Capture the cell that displays the provided text and extract its [x, y] central coordinate. 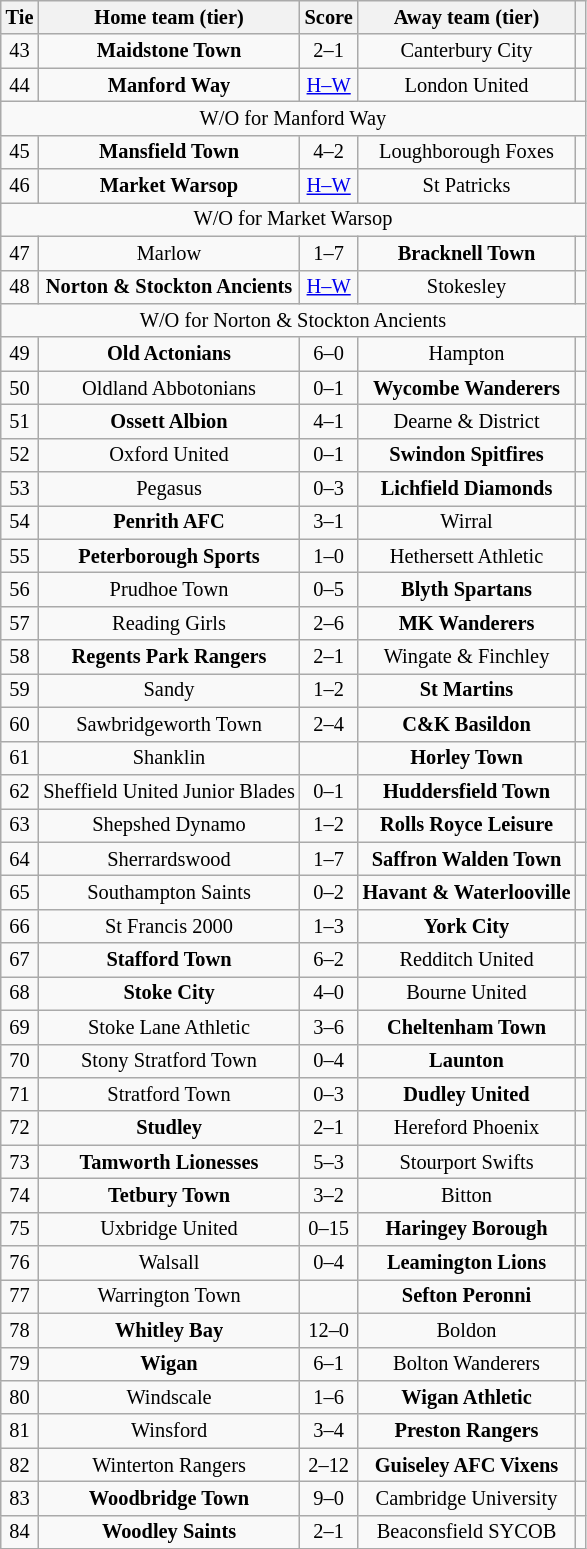
1–6 [329, 1397]
50 [20, 388]
83 [20, 1498]
Wigan [168, 1364]
55 [20, 556]
81 [20, 1431]
Home team (tier) [168, 17]
Swindon Spitfires [467, 455]
4–2 [329, 152]
St Francis 2000 [168, 926]
Prudhoe Town [168, 589]
61 [20, 758]
63 [20, 825]
77 [20, 1296]
4–1 [329, 421]
Norton & Stockton Ancients [168, 287]
6–2 [329, 960]
W/O for Manford Way [293, 118]
1–3 [329, 926]
MK Wanderers [467, 623]
Leamington Lions [467, 1263]
2–12 [329, 1465]
Winterton Rangers [168, 1465]
1–0 [329, 556]
St Martins [467, 690]
Oldland Abbotonians [168, 388]
Stratford Town [168, 1094]
Saffron Walden Town [467, 859]
Winsford [168, 1431]
48 [20, 287]
64 [20, 859]
54 [20, 522]
75 [20, 1229]
Warrington Town [168, 1296]
47 [20, 253]
Uxbridge United [168, 1229]
London United [467, 85]
Sawbridgeworth Town [168, 724]
3–4 [329, 1431]
0–5 [329, 589]
44 [20, 85]
Cheltenham Town [467, 1027]
Manford Way [168, 85]
72 [20, 1128]
Horley Town [467, 758]
Huddersfield Town [467, 791]
Lichfield Diamonds [467, 489]
Away team (tier) [467, 17]
Woodley Saints [168, 1532]
76 [20, 1263]
Stoke City [168, 993]
W/O for Market Warsop [293, 219]
Bitton [467, 1195]
2–4 [329, 724]
71 [20, 1094]
60 [20, 724]
70 [20, 1061]
Blyth Spartans [467, 589]
66 [20, 926]
3–6 [329, 1027]
Hereford Phoenix [467, 1128]
Sefton Peronni [467, 1296]
78 [20, 1330]
67 [20, 960]
43 [20, 51]
Stoke Lane Athletic [168, 1027]
Preston Rangers [467, 1431]
Market Warsop [168, 186]
Sandy [168, 690]
49 [20, 354]
4–0 [329, 993]
57 [20, 623]
73 [20, 1162]
Wycombe Wanderers [467, 388]
Shanklin [168, 758]
Stokesley [467, 287]
Guiseley AFC Vixens [467, 1465]
Regents Park Rangers [168, 657]
3–2 [329, 1195]
Beaconsfield SYCOB [467, 1532]
56 [20, 589]
Stony Stratford Town [168, 1061]
Wingate & Finchley [467, 657]
Havant & Waterlooville [467, 892]
Studley [168, 1128]
Southampton Saints [168, 892]
C&K Basildon [467, 724]
Score [329, 17]
68 [20, 993]
Wigan Athletic [467, 1397]
Loughborough Foxes [467, 152]
Maidstone Town [168, 51]
Reading Girls [168, 623]
Walsall [168, 1263]
Shepshed Dynamo [168, 825]
51 [20, 421]
65 [20, 892]
Sheffield United Junior Blades [168, 791]
Marlow [168, 253]
Sherrardswood [168, 859]
6–0 [329, 354]
74 [20, 1195]
Bolton Wanderers [467, 1364]
Dudley United [467, 1094]
Launton [467, 1061]
Peterborough Sports [168, 556]
Cambridge University [467, 1498]
9–0 [329, 1498]
62 [20, 791]
Tamworth Lionesses [168, 1162]
Dearne & District [467, 421]
69 [20, 1027]
York City [467, 926]
5–3 [329, 1162]
Bracknell Town [467, 253]
6–1 [329, 1364]
84 [20, 1532]
Boldon [467, 1330]
3–1 [329, 522]
46 [20, 186]
0–2 [329, 892]
59 [20, 690]
W/O for Norton & Stockton Ancients [293, 320]
12–0 [329, 1330]
Hampton [467, 354]
Tie [20, 17]
St Patricks [467, 186]
Woodbridge Town [168, 1498]
Hethersett Athletic [467, 556]
58 [20, 657]
Canterbury City [467, 51]
Mansfield Town [168, 152]
Oxford United [168, 455]
Whitley Bay [168, 1330]
Old Actonians [168, 354]
Haringey Borough [467, 1229]
Rolls Royce Leisure [467, 825]
Pegasus [168, 489]
82 [20, 1465]
79 [20, 1364]
Bourne United [467, 993]
80 [20, 1397]
Tetbury Town [168, 1195]
52 [20, 455]
2–6 [329, 623]
Redditch United [467, 960]
45 [20, 152]
Stafford Town [168, 960]
Ossett Albion [168, 421]
Stourport Swifts [467, 1162]
53 [20, 489]
0–15 [329, 1229]
Wirral [467, 522]
Penrith AFC [168, 522]
Windscale [168, 1397]
